Find where the given text appears and provide that cell's center as [x, y] coordinate. 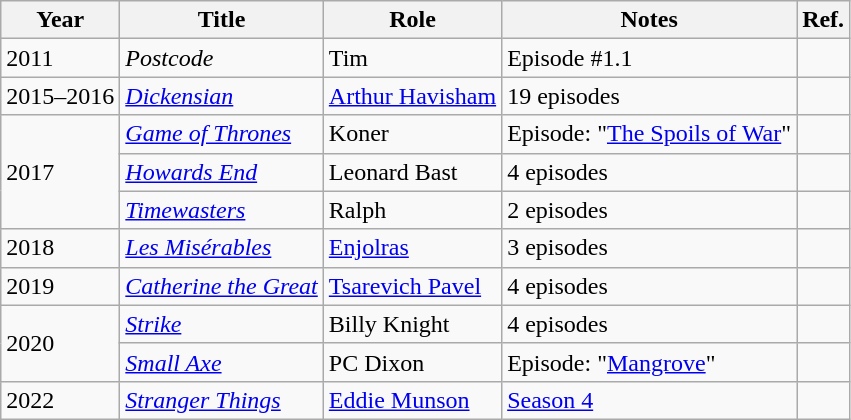
2022 [60, 400]
Episode: "Mangrove" [650, 362]
Leonard Bast [412, 172]
Billy Knight [412, 324]
Postcode [222, 58]
Catherine the Great [222, 286]
Les Misérables [222, 248]
Tsarevich Pavel [412, 286]
2015–2016 [60, 96]
Dickensian [222, 96]
Arthur Havisham [412, 96]
Season 4 [650, 400]
2020 [60, 343]
19 episodes [650, 96]
Koner [412, 134]
Ralph [412, 210]
2019 [60, 286]
2017 [60, 172]
Notes [650, 20]
Howards End [222, 172]
Episode: "The Spoils of War" [650, 134]
Role [412, 20]
Tim [412, 58]
2011 [60, 58]
Ref. [824, 20]
Stranger Things [222, 400]
Episode #1.1 [650, 58]
Enjolras [412, 248]
Title [222, 20]
2018 [60, 248]
Game of Thrones [222, 134]
2 episodes [650, 210]
3 episodes [650, 248]
Timewasters [222, 210]
Strike [222, 324]
PC Dixon [412, 362]
Small Axe [222, 362]
Year [60, 20]
Eddie Munson [412, 400]
